Search for the cell housing the specified text and yield its [x, y] center coordinate. 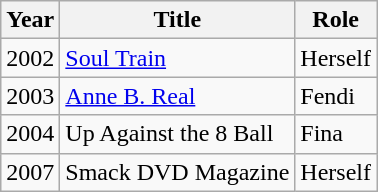
2003 [30, 96]
Anne B. Real [178, 96]
Title [178, 20]
2004 [30, 134]
Fina [336, 134]
2002 [30, 58]
Up Against the 8 Ball [178, 134]
2007 [30, 172]
Smack DVD Magazine [178, 172]
Year [30, 20]
Fendi [336, 96]
Soul Train [178, 58]
Role [336, 20]
